Capture the cell that displays the provided text and extract its (x, y) central coordinate. 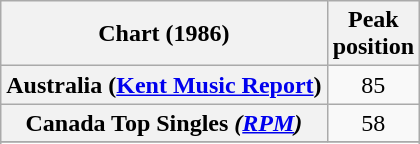
Peakposition (373, 34)
85 (373, 85)
58 (373, 123)
Chart (1986) (164, 34)
Canada Top Singles (RPM) (164, 123)
Australia (Kent Music Report) (164, 85)
